For the text-containing cell, return its midpoint in (X, Y) coordinate format. 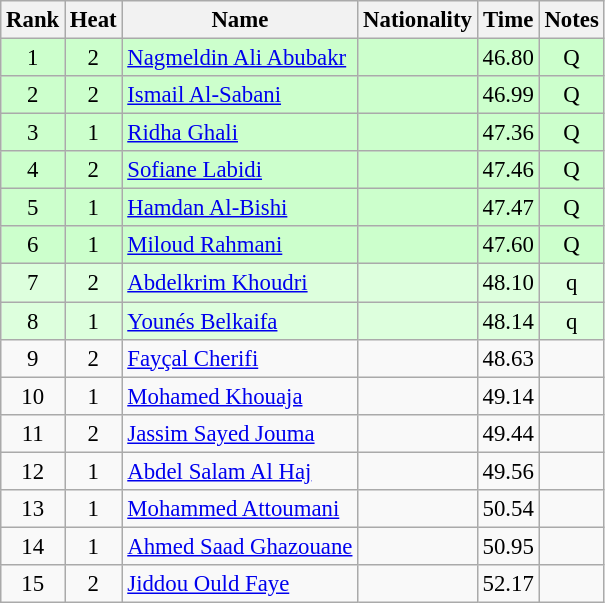
48.14 (508, 321)
47.36 (508, 133)
47.46 (508, 170)
Notes (572, 20)
Hamdan Al-Bishi (240, 208)
3 (33, 133)
14 (33, 546)
49.56 (508, 471)
50.54 (508, 509)
52.17 (508, 584)
7 (33, 283)
Nagmeldin Ali Abubakr (240, 58)
Jiddou Ould Faye (240, 584)
46.80 (508, 58)
Fayçal Cherifi (240, 358)
50.95 (508, 546)
46.99 (508, 95)
47.47 (508, 208)
49.14 (508, 396)
Younés Belkaifa (240, 321)
Mohamed Khouaja (240, 396)
Time (508, 20)
6 (33, 245)
48.63 (508, 358)
13 (33, 509)
Mohammed Attoumani (240, 509)
47.60 (508, 245)
15 (33, 584)
Sofiane Labidi (240, 170)
4 (33, 170)
Miloud Rahmani (240, 245)
Ahmed Saad Ghazouane (240, 546)
Name (240, 20)
Ridha Ghali (240, 133)
Heat (94, 20)
Jassim Sayed Jouma (240, 433)
Abdel Salam Al Haj (240, 471)
10 (33, 396)
12 (33, 471)
Rank (33, 20)
49.44 (508, 433)
5 (33, 208)
48.10 (508, 283)
11 (33, 433)
9 (33, 358)
8 (33, 321)
Ismail Al-Sabani (240, 95)
Abdelkrim Khoudri (240, 283)
Nationality (418, 20)
